Provide the (X, Y) coordinate of the cell's center where the given text is located.  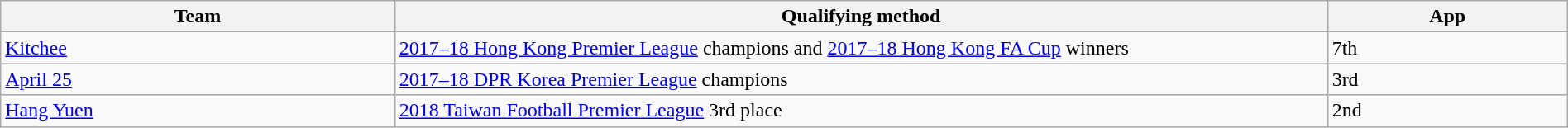
2017–18 Hong Kong Premier League champions and 2017–18 Hong Kong FA Cup winners (861, 48)
Qualifying method (861, 17)
2018 Taiwan Football Premier League 3rd place (861, 111)
Hang Yuen (198, 111)
Team (198, 17)
2017–18 DPR Korea Premier League champions (861, 79)
App (1447, 17)
7th (1447, 48)
2nd (1447, 111)
3rd (1447, 79)
Kitchee (198, 48)
April 25 (198, 79)
